From the cell containing the given text, extract its center point as (x, y) coordinate. 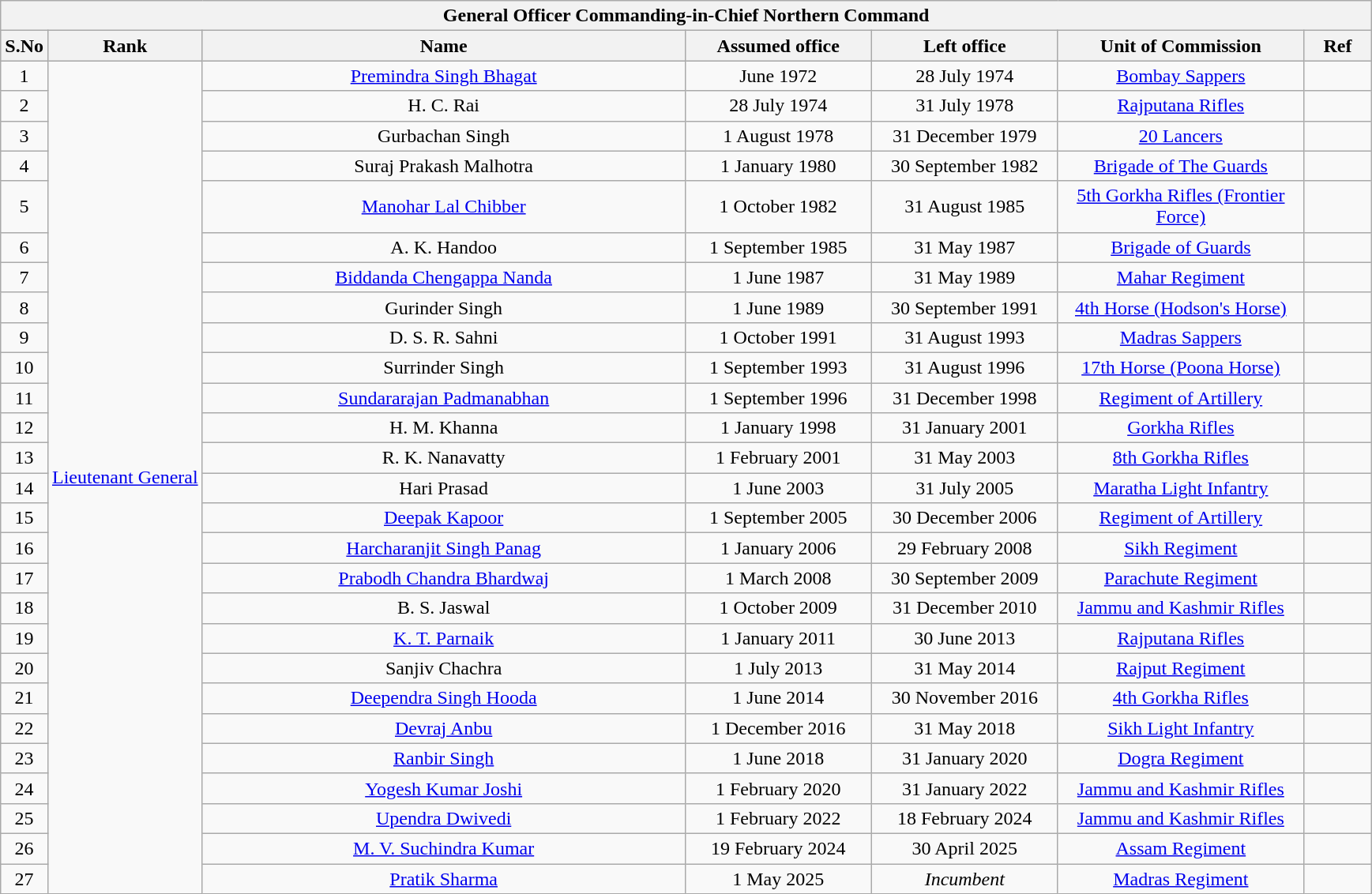
31 December 2010 (964, 608)
23 (24, 758)
1 February 2022 (778, 818)
Deependra Singh Hooda (444, 698)
17th Horse (Poona Horse) (1180, 367)
Maratha Light Infantry (1180, 488)
1 January 2006 (778, 548)
20 (24, 668)
1 September 1985 (778, 247)
27 (24, 879)
29 February 2008 (964, 548)
1 October 1991 (778, 337)
K. T. Parnaik (444, 638)
1 December 2016 (778, 728)
31 December 1998 (964, 397)
Gorkha Rifles (1180, 428)
31 August 1993 (964, 337)
1 October 1982 (778, 207)
Left office (964, 46)
H. C. Rai (444, 106)
Upendra Dwivedi (444, 818)
19 (24, 638)
Gurinder Singh (444, 307)
13 (24, 458)
17 (24, 578)
Gurbachan Singh (444, 136)
1 October 2009 (778, 608)
15 (24, 518)
Madras Sappers (1180, 337)
21 (24, 698)
24 (24, 788)
20 Lancers (1180, 136)
7 (24, 277)
Dogra Regiment (1180, 758)
16 (24, 548)
12 (24, 428)
5 (24, 207)
Lieutenant General (125, 477)
4th Horse (Hodson's Horse) (1180, 307)
30 September 1982 (964, 166)
10 (24, 367)
4th Gorkha Rifles (1180, 698)
H. M. Khanna (444, 428)
22 (24, 728)
31 January 2022 (964, 788)
Manohar Lal Chibber (444, 207)
31 May 2003 (964, 458)
31 August 1996 (964, 367)
1 March 2008 (778, 578)
31 May 2018 (964, 728)
5th Gorkha Rifles (Frontier Force) (1180, 207)
Sanjiv Chachra (444, 668)
31 August 1985 (964, 207)
1 January 1998 (778, 428)
Yogesh Kumar Joshi (444, 788)
31 January 2001 (964, 428)
1 June 2018 (778, 758)
Sikh Light Infantry (1180, 728)
25 (24, 818)
Unit of Commission (1180, 46)
Brigade of Guards (1180, 247)
6 (24, 247)
Suraj Prakash Malhotra (444, 166)
1 February 2001 (778, 458)
Rank (125, 46)
Surrinder Singh (444, 367)
30 November 2016 (964, 698)
1 June 2003 (778, 488)
8 (24, 307)
Assam Regiment (1180, 848)
Hari Prasad (444, 488)
19 February 2024 (778, 848)
2 (24, 106)
30 April 2025 (964, 848)
General Officer Commanding-in-Chief Northern Command (686, 16)
18 (24, 608)
18 February 2024 (964, 818)
Sikh Regiment (1180, 548)
11 (24, 397)
30 September 1991 (964, 307)
3 (24, 136)
31 May 2014 (964, 668)
Mahar Regiment (1180, 277)
9 (24, 337)
1 February 2020 (778, 788)
31 May 1987 (964, 247)
Pratik Sharma (444, 879)
4 (24, 166)
1 January 2011 (778, 638)
31 May 1989 (964, 277)
Bombay Sappers (1180, 76)
1 (24, 76)
Name (444, 46)
Brigade of The Guards (1180, 166)
Premindra Singh Bhagat (444, 76)
S.No (24, 46)
A. K. Handoo (444, 247)
1 August 1978 (778, 136)
1 September 1993 (778, 367)
Prabodh Chandra Bhardwaj (444, 578)
Devraj Anbu (444, 728)
Rajput Regiment (1180, 668)
31 July 2005 (964, 488)
Deepak Kapoor (444, 518)
Ranbir Singh (444, 758)
30 September 2009 (964, 578)
B. S. Jaswal (444, 608)
30 June 2013 (964, 638)
1 June 1989 (778, 307)
1 June 2014 (778, 698)
Incumbent (964, 879)
Harcharanjit Singh Panag (444, 548)
8th Gorkha Rifles (1180, 458)
Ref (1337, 46)
1 May 2025 (778, 879)
14 (24, 488)
Madras Regiment (1180, 879)
Biddanda Chengappa Nanda (444, 277)
Sundararajan Padmanabhan (444, 397)
R. K. Nanavatty (444, 458)
26 (24, 848)
1 January 1980 (778, 166)
1 September 1996 (778, 397)
D. S. R. Sahni (444, 337)
M. V. Suchindra Kumar (444, 848)
31 January 2020 (964, 758)
1 June 1987 (778, 277)
30 December 2006 (964, 518)
1 September 2005 (778, 518)
31 July 1978 (964, 106)
Parachute Regiment (1180, 578)
31 December 1979 (964, 136)
1 July 2013 (778, 668)
June 1972 (778, 76)
Assumed office (778, 46)
